For the text-containing cell, return its midpoint in [x, y] coordinate format. 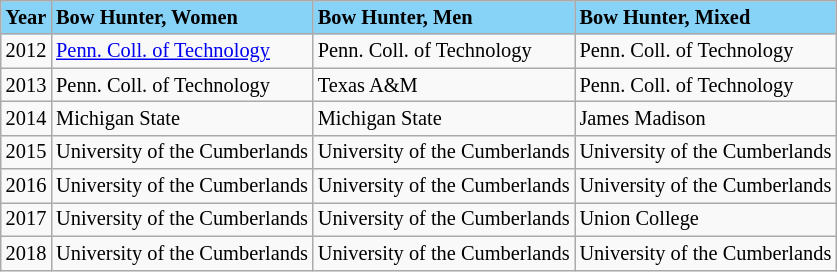
Bow Hunter, Mixed [706, 17]
2016 [26, 186]
Texas A&M [444, 85]
2018 [26, 253]
Bow Hunter, Women [182, 17]
2014 [26, 118]
Union College [706, 219]
2017 [26, 219]
Bow Hunter, Men [444, 17]
2013 [26, 85]
2015 [26, 152]
2012 [26, 51]
James Madison [706, 118]
Year [26, 17]
